Output the [x, y] coordinate of the center of the cell containing the given text.  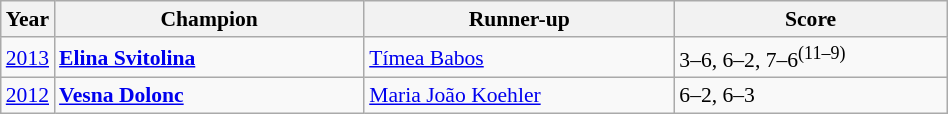
2012 [28, 96]
Tímea Babos [519, 58]
Score [810, 19]
Champion [209, 19]
3–6, 6–2, 7–6(11–9) [810, 58]
Maria João Koehler [519, 96]
Runner-up [519, 19]
Elina Svitolina [209, 58]
Vesna Dolonc [209, 96]
Year [28, 19]
6–2, 6–3 [810, 96]
2013 [28, 58]
